Output the [x, y] coordinate of the center of the cell containing the given text.  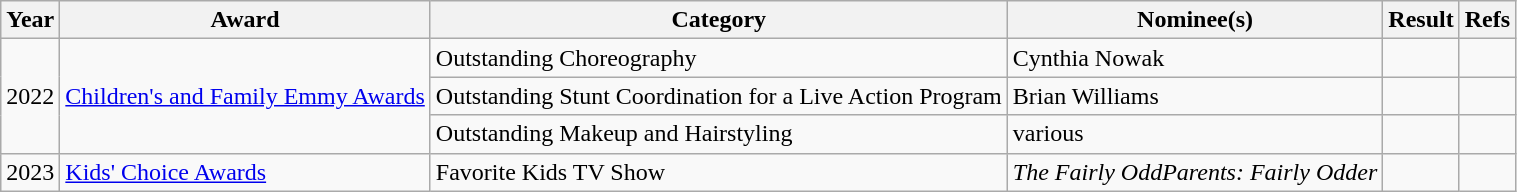
Outstanding Stunt Coordination for a Live Action Program [718, 96]
Award [245, 20]
Children's and Family Emmy Awards [245, 96]
Cynthia Nowak [1194, 58]
Brian Williams [1194, 96]
Outstanding Choreography [718, 58]
Kids' Choice Awards [245, 172]
various [1194, 134]
2023 [30, 172]
Favorite Kids TV Show [718, 172]
Category [718, 20]
Refs [1487, 20]
Year [30, 20]
Outstanding Makeup and Hairstyling [718, 134]
Nominee(s) [1194, 20]
2022 [30, 96]
The Fairly OddParents: Fairly Odder [1194, 172]
Result [1421, 20]
